Extract the (x, y) coordinate from the center of the cell holding the provided text.  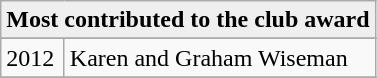
Karen and Graham Wiseman (220, 58)
2012 (33, 58)
Most contributed to the club award (188, 20)
